Detect which cell encompasses the target text, then output its (X, Y) center coordinate. 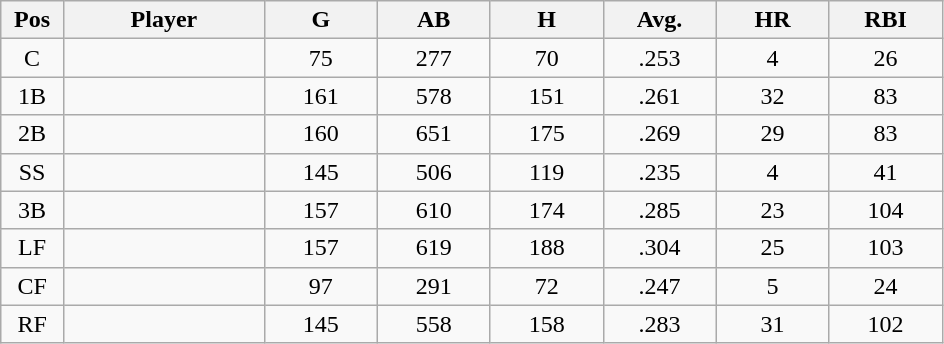
RF (32, 324)
103 (886, 248)
26 (886, 58)
.304 (660, 248)
174 (546, 210)
31 (772, 324)
HR (772, 20)
.269 (660, 134)
506 (434, 172)
SS (32, 172)
.235 (660, 172)
651 (434, 134)
.283 (660, 324)
3B (32, 210)
1B (32, 96)
29 (772, 134)
70 (546, 58)
619 (434, 248)
158 (546, 324)
H (546, 20)
.261 (660, 96)
RBI (886, 20)
151 (546, 96)
188 (546, 248)
5 (772, 286)
CF (32, 286)
102 (886, 324)
LF (32, 248)
578 (434, 96)
41 (886, 172)
175 (546, 134)
24 (886, 286)
161 (320, 96)
G (320, 20)
25 (772, 248)
610 (434, 210)
AB (434, 20)
75 (320, 58)
277 (434, 58)
160 (320, 134)
Pos (32, 20)
2B (32, 134)
23 (772, 210)
Avg. (660, 20)
.247 (660, 286)
291 (434, 286)
C (32, 58)
558 (434, 324)
32 (772, 96)
119 (546, 172)
Player (164, 20)
72 (546, 286)
.253 (660, 58)
97 (320, 286)
.285 (660, 210)
104 (886, 210)
